Detect which cell encompasses the target text, then output its [X, Y] center coordinate. 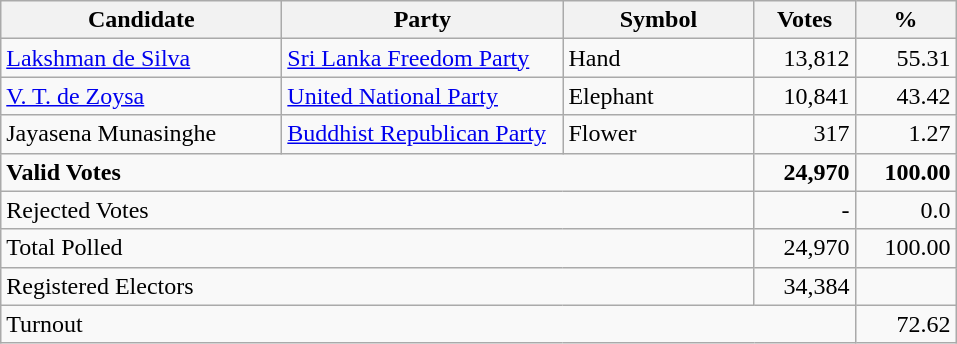
Valid Votes [378, 172]
Votes [804, 20]
Symbol [658, 20]
Turnout [428, 324]
Rejected Votes [378, 210]
Candidate [142, 20]
V. T. de Zoysa [142, 96]
72.62 [906, 324]
Lakshman de Silva [142, 58]
10,841 [804, 96]
0.0 [906, 210]
Party [422, 20]
1.27 [906, 134]
Flower [658, 134]
Sri Lanka Freedom Party [422, 58]
Registered Electors [378, 286]
55.31 [906, 58]
317 [804, 134]
% [906, 20]
13,812 [804, 58]
34,384 [804, 286]
- [804, 210]
43.42 [906, 96]
Buddhist Republican Party [422, 134]
Total Polled [378, 248]
Hand [658, 58]
United National Party [422, 96]
Jayasena Munasinghe [142, 134]
Elephant [658, 96]
